From the cell containing the given text, extract its center point as (x, y) coordinate. 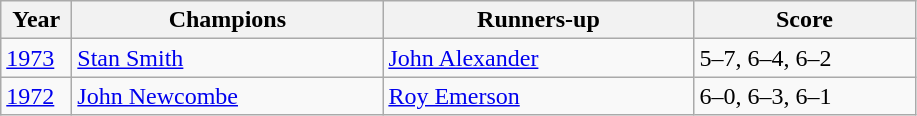
Champions (228, 20)
1973 (36, 58)
Year (36, 20)
1972 (36, 96)
Roy Emerson (538, 96)
Stan Smith (228, 58)
Score (804, 20)
John Alexander (538, 58)
5–7, 6–4, 6–2 (804, 58)
6–0, 6–3, 6–1 (804, 96)
Runners-up (538, 20)
John Newcombe (228, 96)
